Search for the cell housing the specified text and yield its [x, y] center coordinate. 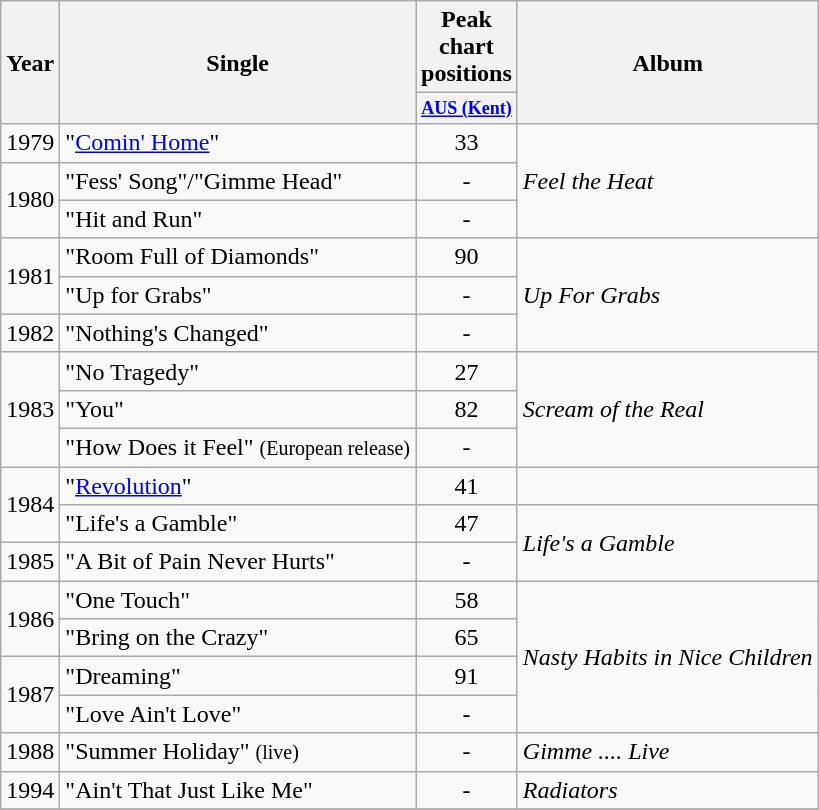
Single [238, 62]
"Revolution" [238, 486]
Radiators [668, 790]
"Dreaming" [238, 676]
"One Touch" [238, 600]
1980 [30, 200]
65 [467, 638]
1979 [30, 143]
1986 [30, 619]
1988 [30, 752]
Up For Grabs [668, 295]
"Bring on the Crazy" [238, 638]
Nasty Habits in Nice Children [668, 657]
AUS (Kent) [467, 108]
1994 [30, 790]
"Life's a Gamble" [238, 524]
1982 [30, 333]
"Hit and Run" [238, 219]
Feel the Heat [668, 181]
33 [467, 143]
Album [668, 62]
1985 [30, 562]
1983 [30, 409]
Gimme .... Live [668, 752]
27 [467, 371]
"Up for Grabs" [238, 295]
"No Tragedy" [238, 371]
"Nothing's Changed" [238, 333]
"Love Ain't Love" [238, 714]
1981 [30, 276]
90 [467, 257]
82 [467, 409]
41 [467, 486]
"Fess' Song"/"Gimme Head" [238, 181]
Scream of the Real [668, 409]
"Ain't That Just Like Me" [238, 790]
"Room Full of Diamonds" [238, 257]
91 [467, 676]
Year [30, 62]
1987 [30, 695]
Peak chart positions [467, 47]
"Comin' Home" [238, 143]
"You" [238, 409]
1984 [30, 505]
47 [467, 524]
Life's a Gamble [668, 543]
"A Bit of Pain Never Hurts" [238, 562]
"Summer Holiday" (live) [238, 752]
"How Does it Feel" (European release) [238, 447]
58 [467, 600]
